Capture the cell that displays the provided text and extract its (x, y) central coordinate. 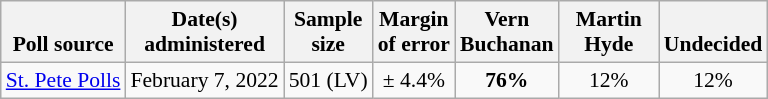
MartinHyde (609, 32)
Undecided (713, 32)
Marginof error (414, 32)
VernBuchanan (507, 32)
Date(s)administered (204, 32)
76% (507, 80)
February 7, 2022 (204, 80)
Poll source (64, 32)
501 (LV) (328, 80)
Samplesize (328, 32)
St. Pete Polls (64, 80)
± 4.4% (414, 80)
